Detect which cell encompasses the target text, then output its [X, Y] center coordinate. 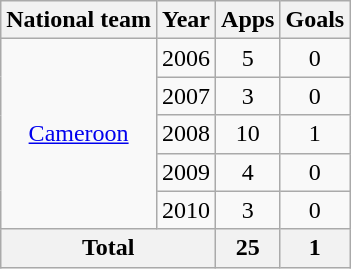
4 [248, 172]
10 [248, 134]
National team [79, 20]
Apps [248, 20]
2008 [186, 134]
Year [186, 20]
2009 [186, 172]
2007 [186, 96]
Cameroon [79, 134]
25 [248, 248]
5 [248, 58]
Total [108, 248]
2006 [186, 58]
2010 [186, 210]
Goals [315, 20]
